Capture the cell that displays the provided text and extract its (x, y) central coordinate. 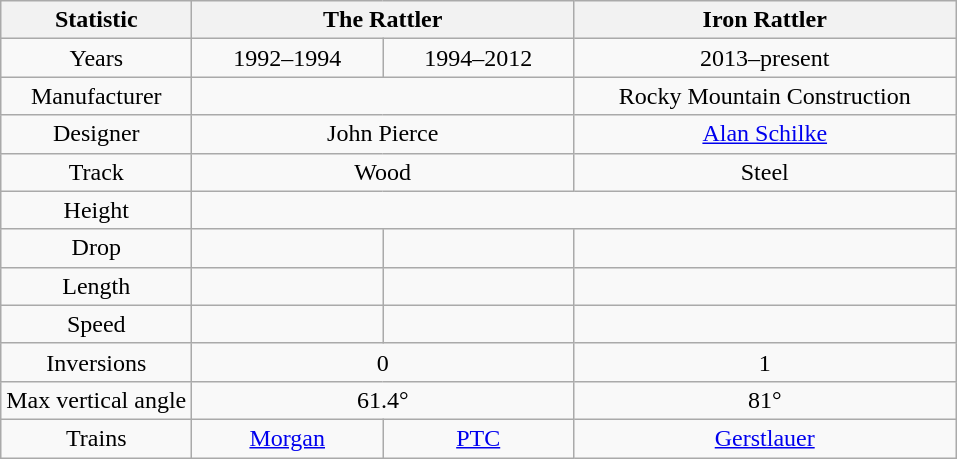
Manufacturer (96, 96)
Iron Rattler (765, 20)
Inversions (96, 362)
61.4° (383, 400)
Morgan (288, 438)
Statistic (96, 20)
PTC (478, 438)
Gerstlauer (765, 438)
Max vertical angle (96, 400)
1994–2012 (478, 58)
Alan Schilke (765, 134)
81° (765, 400)
Trains (96, 438)
John Pierce (383, 134)
1 (765, 362)
Designer (96, 134)
Drop (96, 248)
The Rattler (383, 20)
2013–present (765, 58)
1992–1994 (288, 58)
Speed (96, 324)
Length (96, 286)
0 (383, 362)
Years (96, 58)
Steel (765, 172)
Height (96, 210)
Wood (383, 172)
Rocky Mountain Construction (765, 96)
Track (96, 172)
